Return (X, Y) of the center of cell containing provided text 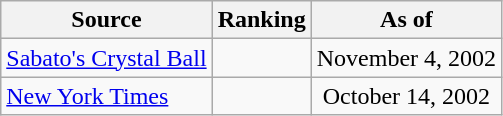
Sabato's Crystal Ball (106, 58)
As of (406, 20)
November 4, 2002 (406, 58)
October 14, 2002 (406, 96)
New York Times (106, 96)
Source (106, 20)
Ranking (262, 20)
